Extract the (x, y) coordinate from the center of the cell holding the provided text.  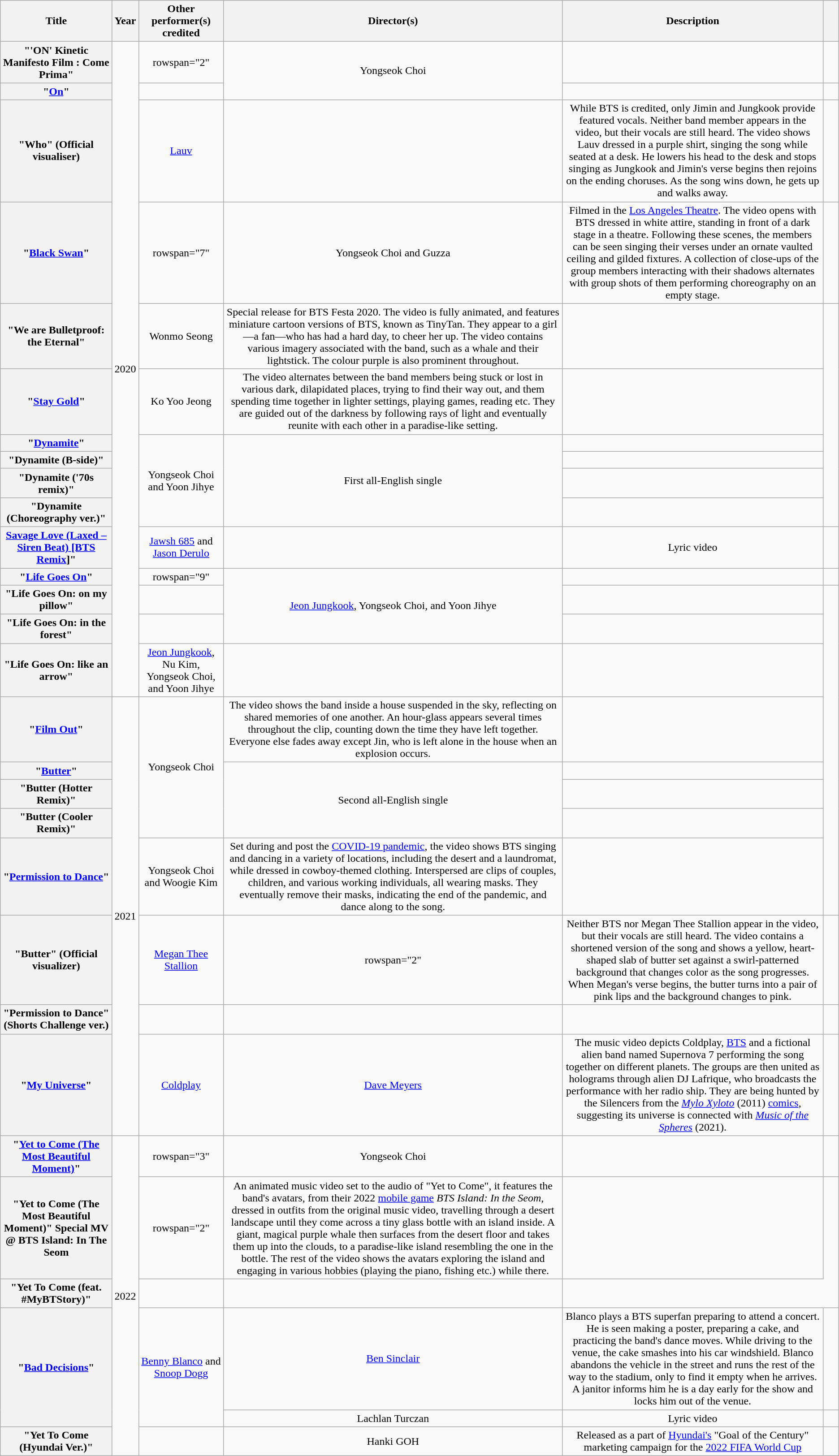
2020 (125, 369)
Wonmo Seong (181, 336)
"Life Goes On: like an arrow" (56, 670)
Other performer(s) credited (181, 21)
"Who" (Official visualiser) (56, 151)
Benny Blanco and Snoop Dogg (181, 1367)
"Dynamite (B-side)" (56, 460)
rowspan="7" (181, 253)
"Life Goes On: on my pillow" (56, 600)
Dave Meyers (393, 1084)
2022 (125, 1296)
Yongseok Choi and Guzza (393, 253)
"Butter (Cooler Remix)" (56, 823)
Yongseok Choi and Woogie Kim (181, 877)
Released as a part of Hyundai's "Goal of the Century" marketing campaign for the 2022 FIFA World Cup (693, 1441)
"We are Bulletproof: the Eternal" (56, 336)
"Life Goes On: in the forest" (56, 629)
"Life Goes On" (56, 577)
"Dynamite (Choreography ver.)" (56, 512)
Year (125, 21)
"My Universe" (56, 1084)
Lachlan Turczan (393, 1418)
"Stay Gold" (56, 402)
"Dynamite ('70s remix)" (56, 483)
"Butter" (56, 771)
"Permission to Dance" (Shorts Challenge ver.) (56, 1019)
"Black Swan" (56, 253)
"Yet to Come (The Most Beautiful Moment)" (56, 1156)
Jeon Jungkook, Nu Kim, Yongseok Choi, and Yoon Jihye (181, 670)
"Permission to Dance" (56, 877)
"Bad Decisions" (56, 1367)
Savage Love (Laxed – Siren Beat) [BTS Remix]" (56, 547)
Ben Sinclair (393, 1359)
"Film Out" (56, 730)
"Yet to Come (The Most Beautiful Moment)" Special MV @ BTS Island: In The Seom (56, 1228)
Director(s) (393, 21)
Jeon Jungkook, Yongseok Choi, and Yoon Jihye (393, 606)
First all-English single (393, 480)
Yongseok Choi and Yoon Jihye (181, 480)
"'ON' Kinetic Manifesto Film : Come Prima" (56, 62)
"Butter (Hotter Remix)" (56, 794)
Hanki GOH (393, 1441)
"Yet To Come (Hyundai Ver.)" (56, 1441)
rowspan="9" (181, 577)
Megan Thee Stallion (181, 960)
2021 (125, 916)
"Yet To Come (feat. #MyBTStory)" (56, 1293)
"Butter" (Official visualizer) (56, 960)
Description (693, 21)
Jawsh 685 and Jason Derulo (181, 547)
Title (56, 21)
"On" (56, 91)
"Dynamite" (56, 443)
Second all-English single (393, 800)
rowspan="3" (181, 1156)
Coldplay (181, 1084)
Lauv (181, 151)
Ko Yoo Jeong (181, 402)
